Scan for the cell matching the given text and deliver its (X, Y) coordinate at center. 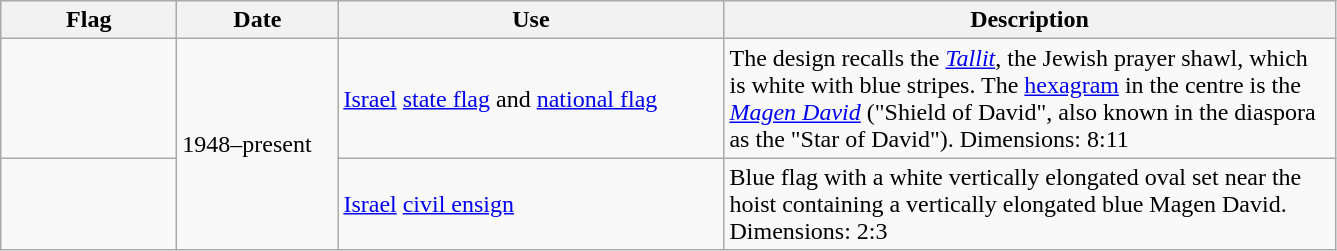
Description (1030, 20)
Israel state flag and national flag (531, 98)
Israel civil ensign (531, 204)
Date (258, 20)
Blue flag with a white vertically elongated oval set near the hoist containing a vertically elongated blue Magen David. Dimensions: 2:3 (1030, 204)
Use (531, 20)
Flag (89, 20)
1948–present (258, 144)
